From the cell containing the given text, extract its center point as (X, Y) coordinate. 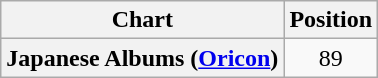
Japanese Albums (Oricon) (142, 58)
Position (331, 20)
Chart (142, 20)
89 (331, 58)
